From the cell containing the given text, extract its center point as (X, Y) coordinate. 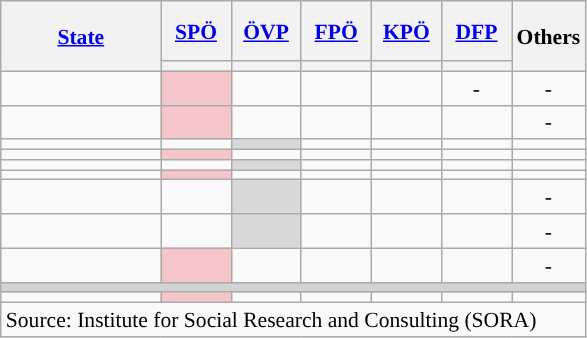
Others (549, 36)
SPÖ (196, 31)
FPÖ (336, 31)
State (81, 36)
ÖVP (266, 31)
DFP (476, 31)
Source: Institute for Social Research and Consulting (SORA) (294, 320)
KPÖ (406, 31)
